Detect which cell encompasses the target text, then output its [x, y] center coordinate. 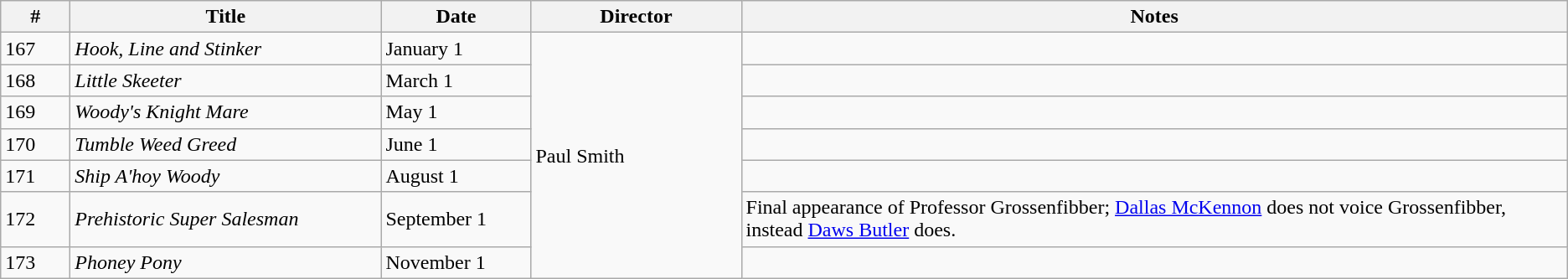
Hook, Line and Stinker [226, 49]
# [35, 17]
May 1 [456, 112]
September 1 [456, 220]
Date [456, 17]
Phoney Pony [226, 262]
Little Skeeter [226, 80]
172 [35, 220]
169 [35, 112]
170 [35, 144]
January 1 [456, 49]
171 [35, 176]
Director [637, 17]
168 [35, 80]
Notes [1154, 17]
173 [35, 262]
167 [35, 49]
August 1 [456, 176]
Ship A'hoy Woody [226, 176]
March 1 [456, 80]
June 1 [456, 144]
Title [226, 17]
Final appearance of Professor Grossenfibber; Dallas McKennon does not voice Grossenfibber, instead Daws Butler does. [1154, 220]
Tumble Weed Greed [226, 144]
Paul Smith [637, 156]
November 1 [456, 262]
Woody's Knight Mare [226, 112]
Prehistoric Super Salesman [226, 220]
